Provide the (X, Y) coordinate of the cell's center where the given text is located.  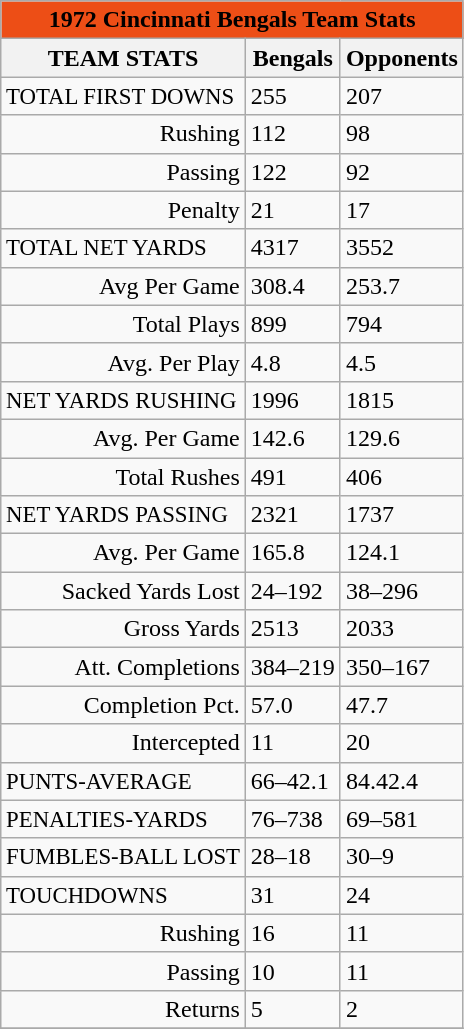
2513 (292, 629)
384–219 (292, 667)
66–42.1 (292, 781)
28–18 (292, 857)
142.6 (292, 438)
Avg. Per Play (124, 362)
Bengals (292, 58)
Completion Pct. (124, 705)
57.0 (292, 705)
Opponents (402, 58)
4.5 (402, 362)
4317 (292, 248)
Total Plays (124, 324)
Intercepted (124, 743)
16 (292, 933)
24–192 (292, 591)
31 (292, 895)
98 (402, 134)
253.7 (402, 286)
5 (292, 1009)
92 (402, 172)
30–9 (402, 857)
Att. Completions (124, 667)
899 (292, 324)
17 (402, 210)
308.4 (292, 286)
76–738 (292, 819)
Avg Per Game (124, 286)
122 (292, 172)
2321 (292, 515)
1737 (402, 515)
207 (402, 96)
Total Rushes (124, 477)
FUMBLES-BALL LOST (124, 857)
1972 Cincinnati Bengals Team Stats (232, 20)
124.1 (402, 553)
3552 (402, 248)
1996 (292, 400)
350–167 (402, 667)
TOTAL FIRST DOWNS (124, 96)
Gross Yards (124, 629)
20 (402, 743)
1815 (402, 400)
TOTAL NET YARDS (124, 248)
Returns (124, 1009)
Penalty (124, 210)
794 (402, 324)
2033 (402, 629)
47.7 (402, 705)
4.8 (292, 362)
84.42.4 (402, 781)
10 (292, 971)
165.8 (292, 553)
69–581 (402, 819)
255 (292, 96)
Sacked Yards Lost (124, 591)
21 (292, 210)
TOUCHDOWNS (124, 895)
129.6 (402, 438)
PENALTIES-YARDS (124, 819)
NET YARDS PASSING (124, 515)
112 (292, 134)
406 (402, 477)
TEAM STATS (124, 58)
PUNTS-AVERAGE (124, 781)
NET YARDS RUSHING (124, 400)
2 (402, 1009)
491 (292, 477)
38–296 (402, 591)
24 (402, 895)
